Identify which cell holds the provided text, then report its [X, Y] central coordinate. 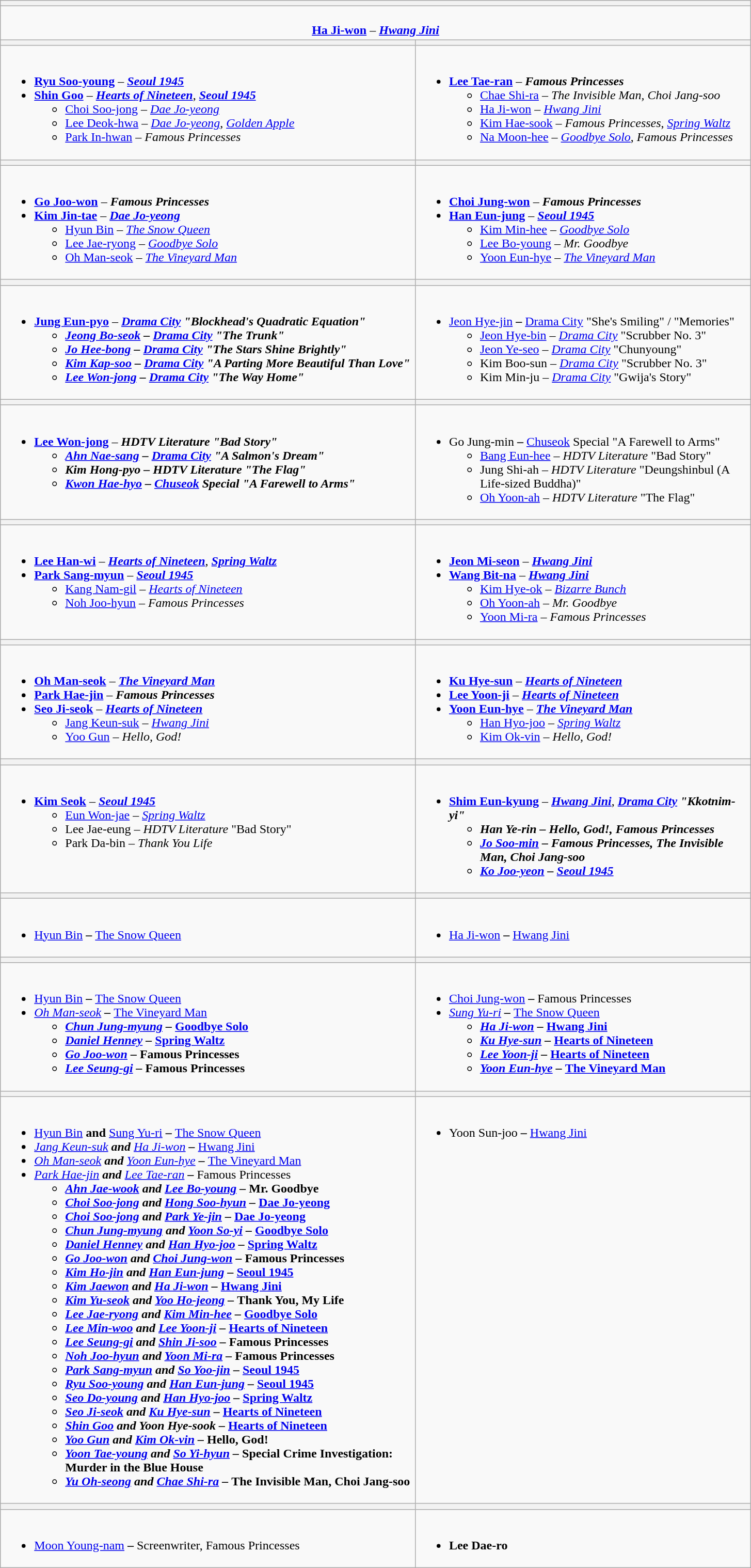
Lee Dae-ro [583, 1538]
Hyun Bin – The Snow Queen [208, 928]
Oh Man-seok – The Vineyard ManPark Hae-jin – Famous PrincessesSeo Ji-seok – Hearts of NineteenJang Keun-suk – Hwang JiniYoo Gun – Hello, God! [208, 702]
Kim Seok – Seoul 1945Eun Won-jae – Spring WaltzLee Jae-eung – HDTV Literature "Bad Story"Park Da-bin – Thank You Life [208, 829]
Choi Jung-won – Famous PrincessesHan Eun-jung – Seoul 1945Kim Min-hee – Goodbye SoloLee Bo-young – Mr. GoodbyeYoon Eun-hye – The Vineyard Man [583, 222]
Ku Hye-sun – Hearts of NineteenLee Yoon-ji – Hearts of NineteenYoon Eun-hye – The Vineyard ManHan Hyo-joo – Spring WaltzKim Ok-vin – Hello, God! [583, 702]
Moon Young-nam – Screenwriter, Famous Princesses [208, 1538]
Lee Han-wi – Hearts of Nineteen, Spring WaltzPark Sang-myun – Seoul 1945Kang Nam-gil – Hearts of NineteenNoh Joo-hyun – Famous Princesses [208, 582]
Jeon Mi-seon – Hwang JiniWang Bit-na – Hwang JiniKim Hye-ok – Bizarre BunchOh Yoon-ah – Mr. GoodbyeYoon Mi-ra – Famous Princesses [583, 582]
Yoon Sun-joo – Hwang Jini [583, 1300]
Go Joo-won – Famous PrincessesKim Jin-tae – Dae Jo-yeongHyun Bin – The Snow QueenLee Jae-ryong – Goodbye SoloOh Man-seok – The Vineyard Man [208, 222]
